Pinpoint the cell where the given text exists, returning its (X, Y) midpoint coordinate. 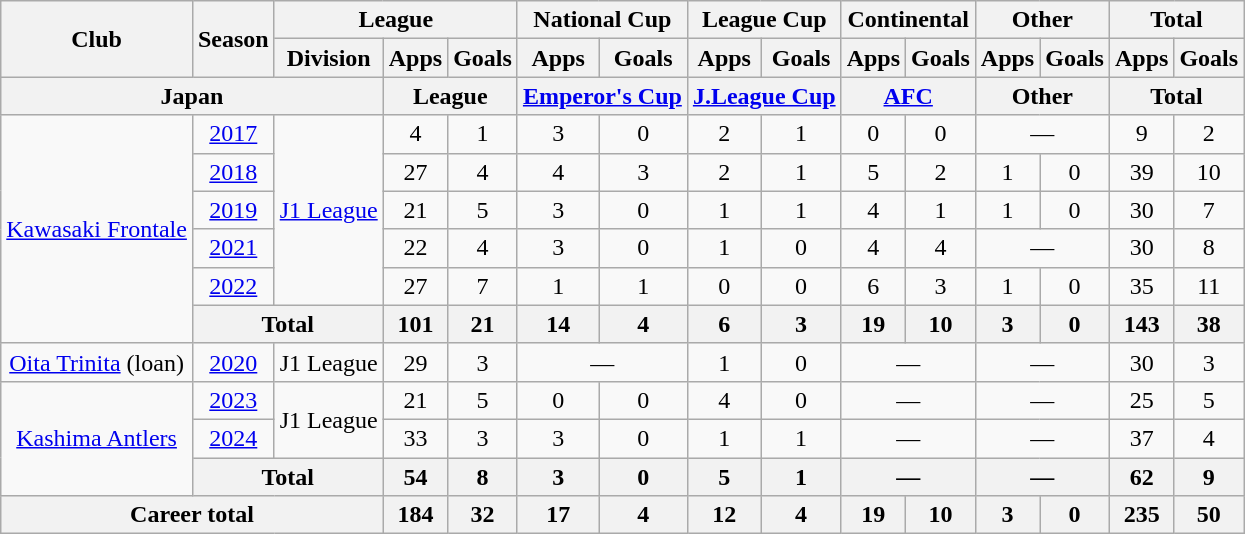
2023 (233, 400)
Club (97, 39)
37 (1141, 438)
50 (1209, 515)
101 (415, 324)
35 (1141, 286)
12 (724, 515)
League Cup (764, 20)
29 (415, 362)
11 (1209, 286)
2024 (233, 438)
54 (415, 477)
Oita Trinita (loan) (97, 362)
235 (1141, 515)
33 (415, 438)
25 (1141, 400)
J.League Cup (764, 96)
Japan (192, 96)
Emperor's Cup (602, 96)
17 (558, 515)
22 (415, 248)
2022 (233, 286)
2021 (233, 248)
184 (415, 515)
2020 (233, 362)
62 (1141, 477)
Continental (908, 20)
2018 (233, 172)
Division (328, 58)
2017 (233, 134)
Kawasaki Frontale (97, 229)
Season (233, 39)
Kashima Antlers (97, 438)
143 (1141, 324)
14 (558, 324)
39 (1141, 172)
38 (1209, 324)
2019 (233, 210)
32 (483, 515)
National Cup (602, 20)
AFC (908, 96)
Career total (192, 515)
